Capture the cell that displays the provided text and extract its (x, y) central coordinate. 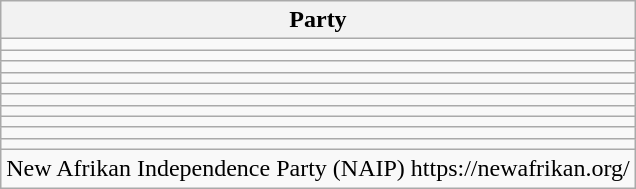
New Afrikan Independence Party (NAIP) https://newafrikan.org/ (318, 168)
Party (318, 20)
